For the text-containing cell, return its midpoint in [x, y] coordinate format. 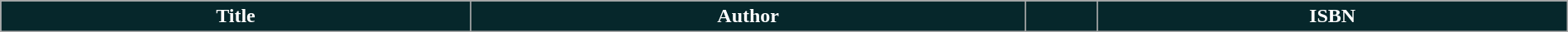
Title [236, 16]
ISBN [1332, 16]
Author [748, 16]
